Scan for the cell matching the given text and deliver its (x, y) coordinate at center. 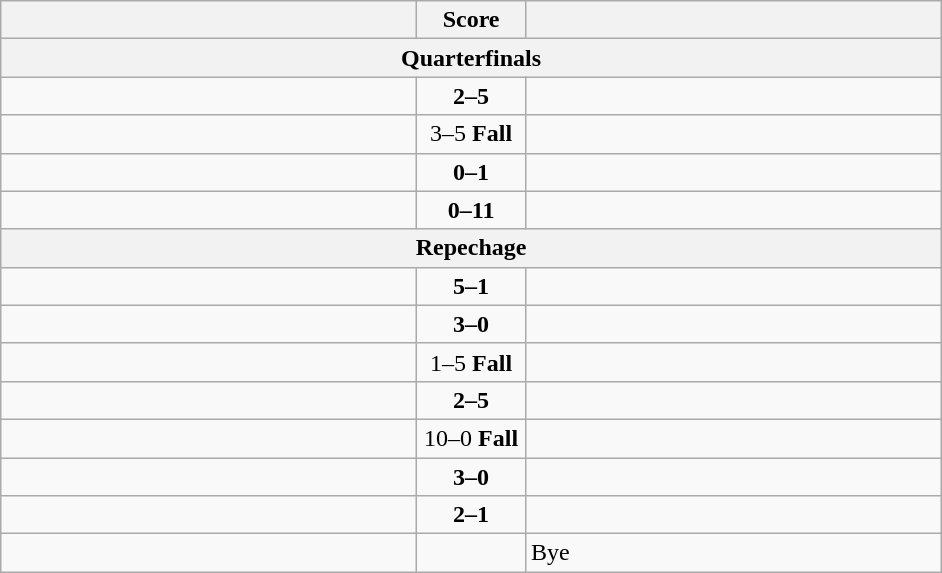
0–11 (472, 210)
10–0 Fall (472, 438)
Score (472, 20)
Bye (733, 553)
Quarterfinals (472, 58)
Repechage (472, 248)
3–5 Fall (472, 134)
5–1 (472, 286)
2–1 (472, 515)
0–1 (472, 172)
1–5 Fall (472, 362)
